Identify which cell holds the provided text, then report its [x, y] central coordinate. 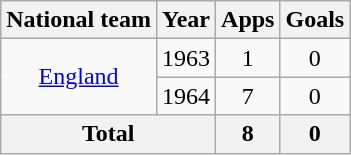
8 [248, 134]
National team [79, 20]
Apps [248, 20]
7 [248, 96]
Goals [315, 20]
1 [248, 58]
1963 [186, 58]
England [79, 77]
Year [186, 20]
1964 [186, 96]
Total [108, 134]
